For the text-containing cell, return its midpoint in [X, Y] coordinate format. 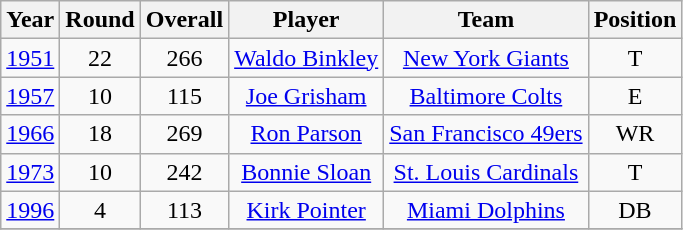
Bonnie Sloan [306, 172]
Ron Parson [306, 134]
E [635, 96]
Waldo Binkley [306, 58]
WR [635, 134]
New York Giants [486, 58]
Kirk Pointer [306, 210]
DB [635, 210]
22 [100, 58]
1951 [30, 58]
1957 [30, 96]
Round [100, 20]
St. Louis Cardinals [486, 172]
1973 [30, 172]
Miami Dolphins [486, 210]
Team [486, 20]
4 [100, 210]
1996 [30, 210]
Player [306, 20]
115 [184, 96]
San Francisco 49ers [486, 134]
Year [30, 20]
Position [635, 20]
18 [100, 134]
242 [184, 172]
266 [184, 58]
1966 [30, 134]
113 [184, 210]
Baltimore Colts [486, 96]
269 [184, 134]
Joe Grisham [306, 96]
Overall [184, 20]
